Provide the (x, y) coordinate of the cell's center where the given text is located.  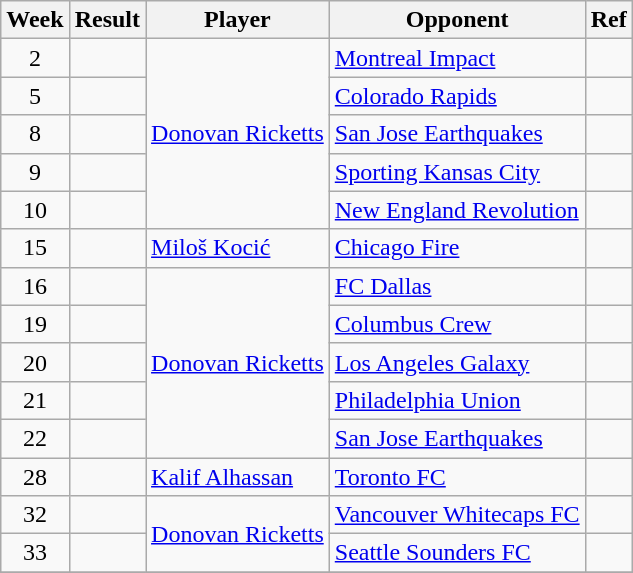
28 (35, 477)
22 (35, 438)
20 (35, 362)
16 (35, 286)
Montreal Impact (457, 58)
Toronto FC (457, 477)
New England Revolution (457, 210)
Miloš Kocić (238, 248)
32 (35, 515)
19 (35, 324)
33 (35, 553)
Kalif Alhassan (238, 477)
Columbus Crew (457, 324)
FC Dallas (457, 286)
Player (238, 20)
Chicago Fire (457, 248)
Los Angeles Galaxy (457, 362)
9 (35, 172)
15 (35, 248)
2 (35, 58)
Sporting Kansas City (457, 172)
21 (35, 400)
5 (35, 96)
Colorado Rapids (457, 96)
Result (107, 20)
8 (35, 134)
Ref (608, 20)
Opponent (457, 20)
10 (35, 210)
Vancouver Whitecaps FC (457, 515)
Week (35, 20)
Philadelphia Union (457, 400)
Seattle Sounders FC (457, 553)
